Provide the (x, y) coordinate of the cell's center where the given text is located.  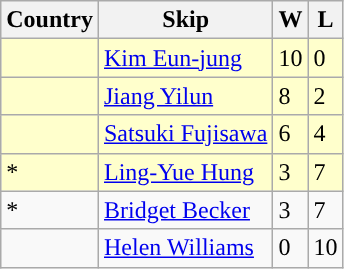
6 (290, 134)
8 (290, 96)
4 (326, 134)
Kim Eun-jung (185, 58)
Bridget Becker (185, 210)
W (290, 20)
2 (326, 96)
Ling-Yue Hung (185, 172)
L (326, 20)
Helen Williams (185, 248)
Satsuki Fujisawa (185, 134)
Country (50, 20)
Jiang Yilun (185, 96)
Skip (185, 20)
